Locate the cell with the specified text and output its (X, Y) center coordinate. 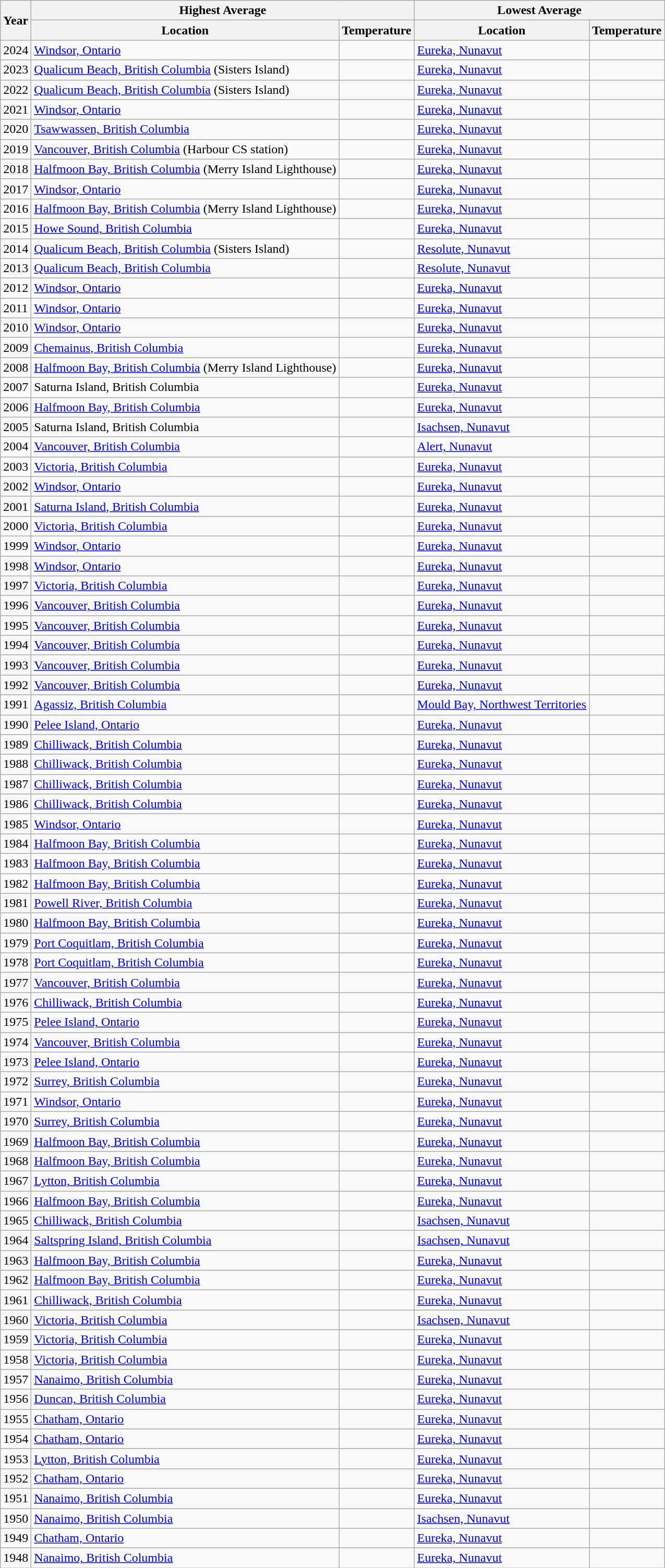
1996 (16, 606)
1982 (16, 884)
1983 (16, 863)
Year (16, 20)
1956 (16, 1399)
1994 (16, 645)
1993 (16, 665)
1969 (16, 1141)
1987 (16, 784)
2009 (16, 348)
1951 (16, 1498)
2006 (16, 407)
2000 (16, 526)
1954 (16, 1439)
2021 (16, 109)
2004 (16, 447)
1970 (16, 1121)
Howe Sound, British Columbia (185, 228)
1981 (16, 903)
1984 (16, 843)
1967 (16, 1181)
1995 (16, 626)
2010 (16, 328)
1972 (16, 1082)
1948 (16, 1558)
1958 (16, 1359)
1976 (16, 1002)
2015 (16, 228)
2013 (16, 268)
2022 (16, 90)
2008 (16, 367)
2003 (16, 467)
2016 (16, 209)
2024 (16, 50)
1985 (16, 824)
1997 (16, 586)
1957 (16, 1379)
2014 (16, 249)
2019 (16, 149)
2001 (16, 506)
1992 (16, 685)
1973 (16, 1062)
Alert, Nunavut (502, 447)
1949 (16, 1538)
1980 (16, 923)
Agassiz, British Columbia (185, 705)
1998 (16, 566)
1971 (16, 1101)
2017 (16, 189)
Powell River, British Columbia (185, 903)
1974 (16, 1042)
Duncan, British Columbia (185, 1399)
Tsawwassen, British Columbia (185, 129)
1990 (16, 725)
1978 (16, 963)
1965 (16, 1221)
1991 (16, 705)
1959 (16, 1340)
1961 (16, 1300)
Mould Bay, Northwest Territories (502, 705)
1988 (16, 764)
1966 (16, 1200)
1955 (16, 1419)
1968 (16, 1161)
Chemainus, British Columbia (185, 348)
1964 (16, 1241)
1963 (16, 1260)
1986 (16, 804)
1962 (16, 1280)
Vancouver, British Columbia (Harbour CS station) (185, 149)
Saltspring Island, British Columbia (185, 1241)
1960 (16, 1320)
2023 (16, 70)
1999 (16, 546)
1952 (16, 1478)
1950 (16, 1518)
Highest Average (223, 10)
1977 (16, 983)
Lowest Average (539, 10)
2002 (16, 486)
1979 (16, 943)
2011 (16, 308)
2012 (16, 288)
1975 (16, 1022)
2018 (16, 169)
1953 (16, 1459)
2005 (16, 427)
1989 (16, 744)
Qualicum Beach, British Columbia (185, 268)
2007 (16, 387)
2020 (16, 129)
